Output the [X, Y] coordinate of the center of the cell containing the given text.  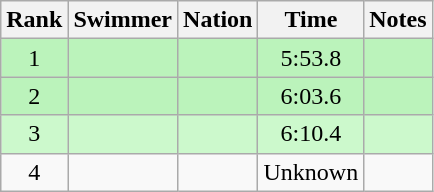
3 [34, 134]
Nation [218, 20]
6:10.4 [311, 134]
Swimmer [123, 20]
Rank [34, 20]
Notes [398, 20]
5:53.8 [311, 58]
Unknown [311, 172]
6:03.6 [311, 96]
Time [311, 20]
1 [34, 58]
2 [34, 96]
4 [34, 172]
